Return the [X, Y] coordinate for the center point of the cell that contains the specified text.  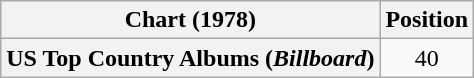
US Top Country Albums (Billboard) [190, 58]
Chart (1978) [190, 20]
40 [427, 58]
Position [427, 20]
